Identify which cell holds the provided text, then report its [X, Y] central coordinate. 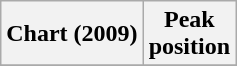
Peakposition [189, 34]
Chart (2009) [72, 34]
